Pinpoint the cell where the given text exists, returning its [x, y] midpoint coordinate. 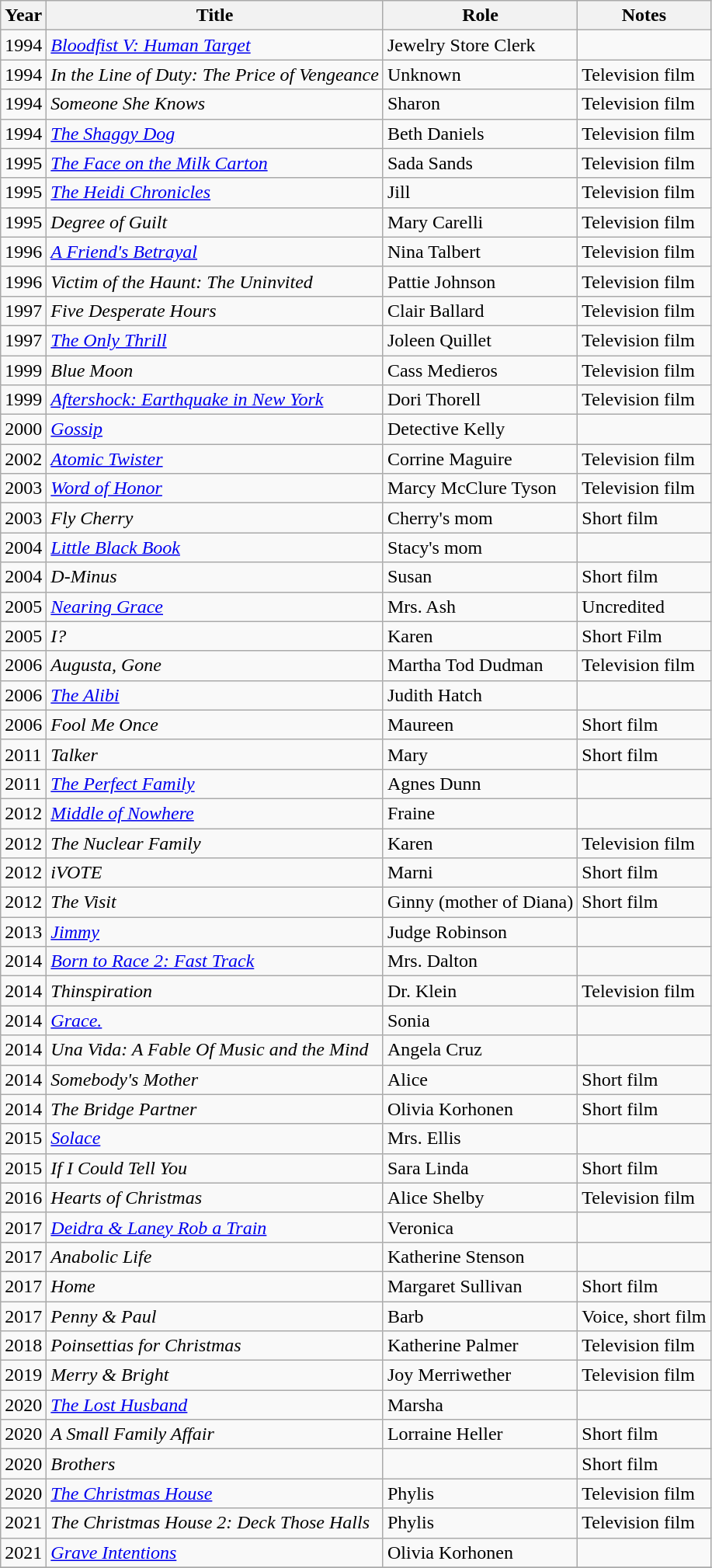
Agnes Dunn [480, 784]
iVOTE [215, 873]
Gossip [215, 429]
Nina Talbert [480, 252]
Sonia [480, 1020]
Sara Linda [480, 1168]
2002 [23, 459]
Someone She Knows [215, 104]
Hearts of Christmas [215, 1198]
Talker [215, 754]
Stacy's mom [480, 548]
Cherry's mom [480, 518]
Born to Race 2: Fast Track [215, 961]
Joleen Quillet [480, 340]
Title [215, 16]
Marsha [480, 1405]
Unknown [480, 75]
Home [215, 1286]
If I Could Tell You [215, 1168]
Susan [480, 577]
Alice Shelby [480, 1198]
Ginny (mother of Diana) [480, 902]
Veronica [480, 1227]
The Visit [215, 902]
Mrs. Ash [480, 607]
Sada Sands [480, 163]
The Christmas House [215, 1493]
Dori Thorell [480, 400]
Five Desperate Hours [215, 311]
Voice, short film [644, 1316]
Short Film [644, 636]
2013 [23, 932]
Detective Kelly [480, 429]
The Alibi [215, 695]
Aftershock: Earthquake in New York [215, 400]
Cass Medieros [480, 370]
D-Minus [215, 577]
The Shaggy Dog [215, 134]
Mary [480, 754]
The Face on the Milk Carton [215, 163]
The Nuclear Family [215, 843]
Augusta, Gone [215, 666]
Angela Cruz [480, 1050]
Bloodfist V: Human Target [215, 45]
Merry & Bright [215, 1375]
Beth Daniels [480, 134]
Brothers [215, 1464]
The Christmas House 2: Deck Those Halls [215, 1523]
Katherine Stenson [480, 1257]
Grace. [215, 1020]
Alice [480, 1080]
Anabolic Life [215, 1257]
Judith Hatch [480, 695]
2019 [23, 1375]
Jewelry Store Clerk [480, 45]
Mrs. Ellis [480, 1139]
A Small Family Affair [215, 1434]
Uncredited [644, 607]
Jill [480, 193]
Katherine Palmer [480, 1346]
Sharon [480, 104]
Barb [480, 1316]
Dr. Klein [480, 991]
2000 [23, 429]
Clair Ballard [480, 311]
Fool Me Once [215, 725]
Middle of Nowhere [215, 813]
Marcy McClure Tyson [480, 488]
Fly Cherry [215, 518]
Somebody's Mother [215, 1080]
2016 [23, 1198]
The Bridge Partner [215, 1109]
I? [215, 636]
Poinsettias for Christmas [215, 1346]
Deidra & Laney Rob a Train [215, 1227]
2018 [23, 1346]
Atomic Twister [215, 459]
Thinspiration [215, 991]
The Lost Husband [215, 1405]
Role [480, 16]
Word of Honor [215, 488]
Degree of Guilt [215, 222]
Victim of the Haunt: The Uninvited [215, 281]
Fraine [480, 813]
Corrine Maguire [480, 459]
Mrs. Dalton [480, 961]
Martha Tod Dudman [480, 666]
Solace [215, 1139]
Marni [480, 873]
Lorraine Heller [480, 1434]
Nearing Grace [215, 607]
Blue Moon [215, 370]
Joy Merriwether [480, 1375]
Una Vida: A Fable Of Music and the Mind [215, 1050]
The Heidi Chronicles [215, 193]
The Perfect Family [215, 784]
Notes [644, 16]
Margaret Sullivan [480, 1286]
Year [23, 16]
Mary Carelli [480, 222]
Maureen [480, 725]
Judge Robinson [480, 932]
Jimmy [215, 932]
The Only Thrill [215, 340]
A Friend's Betrayal [215, 252]
In the Line of Duty: The Price of Vengeance [215, 75]
Grave Intentions [215, 1552]
Little Black Book [215, 548]
Pattie Johnson [480, 281]
Penny & Paul [215, 1316]
